Locate the cell with the specified text and output its [x, y] center coordinate. 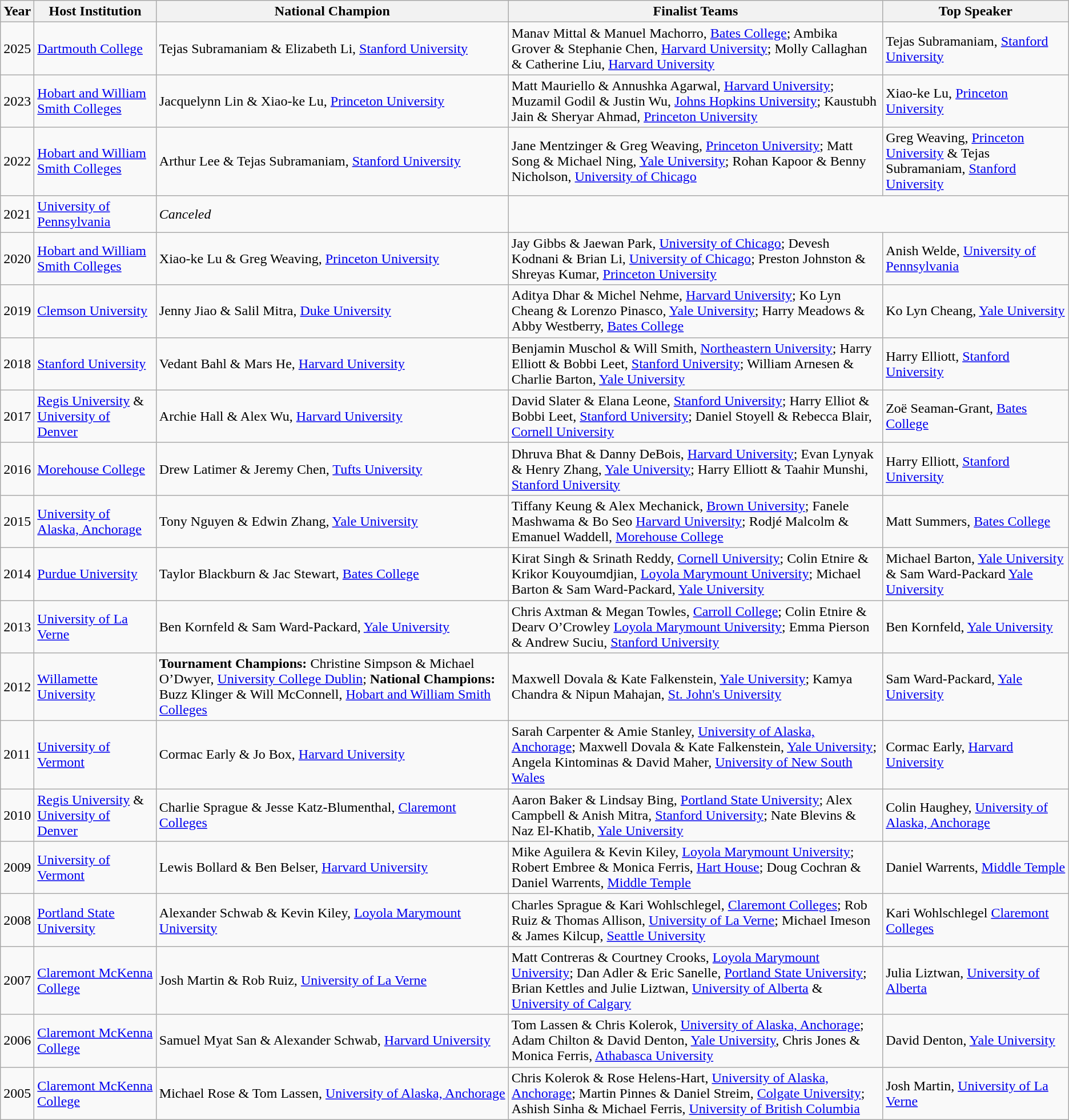
Jacquelynn Lin & Xiao-ke Lu, Princeton University [332, 101]
Ko Lyn Cheang, Yale University [976, 311]
Sam Ward-Packard, Yale University [976, 687]
2019 [17, 311]
Tejas Subramaniam, Stanford University [976, 49]
2016 [17, 469]
Josh Martin, University of La Verne [976, 1093]
Michael Rose & Tom Lassen, University of Alaska, Anchorage [332, 1093]
University of Pennsylvania [95, 213]
2023 [17, 101]
Willamette University [95, 687]
2017 [17, 416]
Aditya Dhar & Michel Nehme, Harvard University; Ko Lyn Cheang & Lorenzo Pinasco, Yale University; Harry Meadows & Abby Westberry, Bates College [696, 311]
Tejas Subramaniam & Elizabeth Li, Stanford University [332, 49]
David Denton, Yale University [976, 1041]
Archie Hall & Alex Wu, Harvard University [332, 416]
Taylor Blackburn & Jac Stewart, Bates College [332, 574]
Cormac Early & Jo Box, Harvard University [332, 755]
Clemson University [95, 311]
National Champion [332, 11]
Morehouse College [95, 469]
Maxwell Dovala & Kate Falkenstein, Yale University; Kamya Chandra & Nipun Mahajan, St. John's University [696, 687]
Dhruva Bhat & Danny DeBois, Harvard University; Evan Lynyak & Henry Zhang, Yale University; Harry Elliott & Taahir Munshi, Stanford University [696, 469]
Jenny Jiao & Salil Mitra, Duke University [332, 311]
2010 [17, 815]
2012 [17, 687]
Dartmouth College [95, 49]
2005 [17, 1093]
Zoë Seaman-Grant, Bates College [976, 416]
Arthur Lee & Tejas Subramaniam, Stanford University [332, 161]
University of Alaska, Anchorage [95, 521]
Anish Welde, University of Pennsylvania [976, 259]
Top Speaker [976, 11]
Xiao-ke Lu, Princeton University [976, 101]
2011 [17, 755]
Tony Nguyen & Edwin Zhang, Yale University [332, 521]
Cormac Early, Harvard University [976, 755]
2014 [17, 574]
Kari Wohlschlegel Claremont Colleges [976, 920]
Year [17, 11]
Alexander Schwab & Kevin Kiley, Loyola Marymount University [332, 920]
Tiffany Keung & Alex Mechanick, Brown University; Fanele Mashwama & Bo Seo Harvard University; Rodjé Malcolm & Emanuel Waddell, Morehouse College [696, 521]
Matt Summers, Bates College [976, 521]
2018 [17, 364]
Purdue University [95, 574]
Lewis Bollard & Ben Belser, Harvard University [332, 868]
2006 [17, 1041]
Daniel Warrents, Middle Temple [976, 868]
Portland State University [95, 920]
Vedant Bahl & Mars He, Harvard University [332, 364]
2009 [17, 868]
2013 [17, 627]
Drew Latimer & Jeremy Chen, Tufts University [332, 469]
2020 [17, 259]
Colin Haughey, University of Alaska, Anchorage [976, 815]
Ben Kornfeld, Yale University [976, 627]
Samuel Myat San & Alexander Schwab, Harvard University [332, 1041]
Charlie Sprague & Jesse Katz-Blumenthal, Claremont Colleges [332, 815]
Host Institution [95, 11]
Ben Kornfeld & Sam Ward-Packard, Yale University [332, 627]
Stanford University [95, 364]
Xiao-ke Lu & Greg Weaving, Princeton University [332, 259]
2015 [17, 521]
2025 [17, 49]
Julia Liztwan, University of Alberta [976, 981]
2021 [17, 213]
2022 [17, 161]
2008 [17, 920]
Mike Aguilera & Kevin Kiley, Loyola Marymount University; Robert Embree & Monica Ferris, Hart House; Doug Cochran & Daniel Warrents, Middle Temple [696, 868]
University of La Verne [95, 627]
Michael Barton, Yale University & Sam Ward-Packard Yale University [976, 574]
Finalist Teams [696, 11]
Greg Weaving, Princeton University & Tejas Subramaniam, Stanford University [976, 161]
David Slater & Elana Leone, Stanford University; Harry Elliot & Bobbi Leet, Stanford University; Daniel Stoyell & Rebecca Blair, Cornell University [696, 416]
Canceled [332, 213]
2007 [17, 981]
Josh Martin & Rob Ruiz, University of La Verne [332, 981]
